Find where the given text appears and provide that cell's center as [X, Y] coordinate. 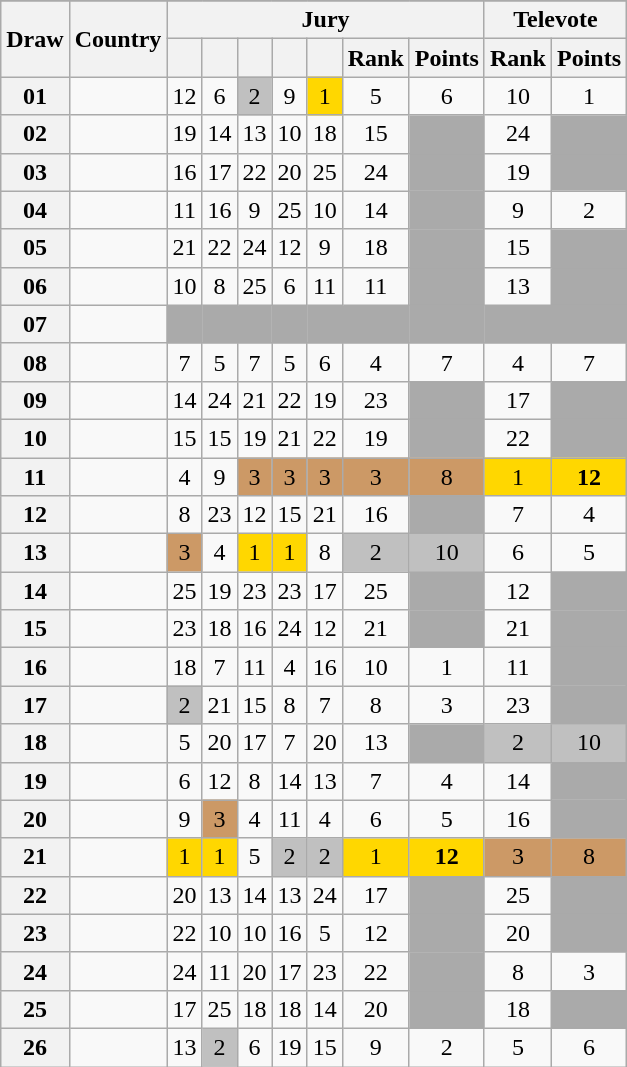
06 [35, 286]
07 [35, 324]
01 [35, 96]
03 [35, 172]
Draw [35, 39]
04 [35, 210]
09 [35, 400]
02 [35, 134]
26 [35, 1047]
08 [35, 362]
Country [118, 39]
05 [35, 248]
Televote [555, 20]
Jury [326, 20]
